Return the [x, y] coordinate for the center point of the cell that contains the specified text.  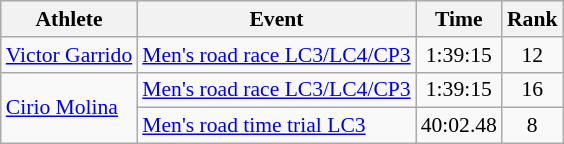
12 [532, 55]
Event [276, 19]
Athlete [69, 19]
Cirio Molina [69, 108]
Men's road time trial LC3 [276, 126]
Time [459, 19]
16 [532, 90]
8 [532, 126]
Victor Garrido [69, 55]
40:02.48 [459, 126]
Rank [532, 19]
